From the cell containing the given text, extract its center point as (X, Y) coordinate. 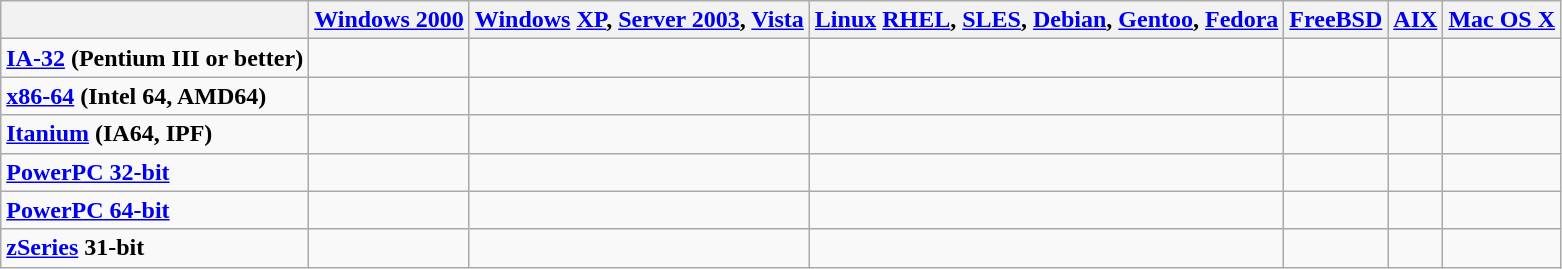
PowerPC 32-bit (155, 172)
PowerPC 64-bit (155, 210)
FreeBSD (1336, 20)
Windows XP, Server 2003, Vista (639, 20)
x86-64 (Intel 64, AMD64) (155, 96)
Windows 2000 (390, 20)
AIX (1416, 20)
Itanium (IA64, IPF) (155, 134)
Mac OS X (1502, 20)
zSeries 31-bit (155, 248)
IA-32 (Pentium III or better) (155, 58)
Linux RHEL, SLES, Debian, Gentoo, Fedora (1046, 20)
